Scan for the cell matching the given text and deliver its (X, Y) coordinate at center. 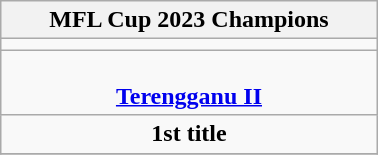
Terengganu II (189, 82)
1st title (189, 134)
MFL Cup 2023 Champions (189, 20)
